Determine the [x, y] coordinate at the center of the cell enclosing the given text.  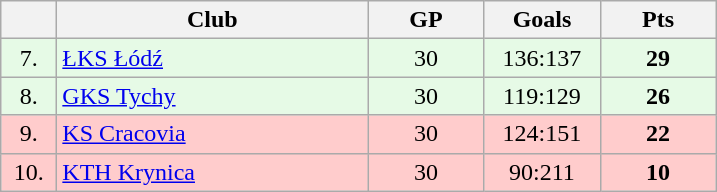
Club [212, 20]
26 [658, 96]
29 [658, 58]
136:137 [542, 58]
KS Cracovia [212, 134]
9. [29, 134]
Goals [542, 20]
119:129 [542, 96]
Pts [658, 20]
KTH Krynica [212, 172]
90:211 [542, 172]
GP [426, 20]
7. [29, 58]
ŁKS Łódź [212, 58]
GKS Tychy [212, 96]
8. [29, 96]
10. [29, 172]
22 [658, 134]
10 [658, 172]
124:151 [542, 134]
